Determine the (x, y) coordinate at the center of the cell enclosing the given text.  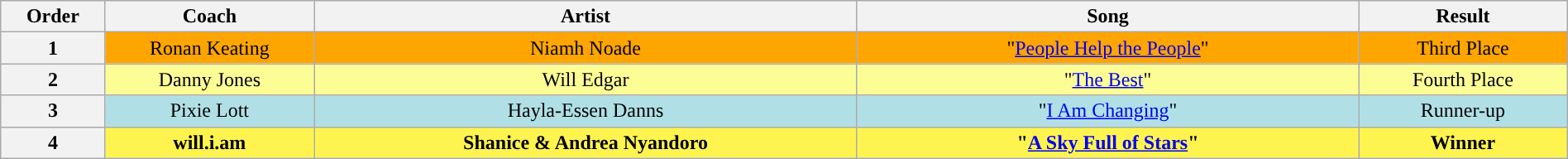
Third Place (1464, 48)
Danny Jones (210, 79)
Coach (210, 17)
Song (1107, 17)
"People Help the People" (1107, 48)
1 (53, 48)
Hayla-Essen Danns (586, 111)
Fourth Place (1464, 79)
3 (53, 111)
"A Sky Full of Stars" (1107, 142)
2 (53, 79)
"I Am Changing" (1107, 111)
Shanice & Andrea Nyandoro (586, 142)
Will Edgar (586, 79)
Pixie Lott (210, 111)
Ronan Keating (210, 48)
Result (1464, 17)
Order (53, 17)
Niamh Noade (586, 48)
"The Best" (1107, 79)
Artist (586, 17)
Runner-up (1464, 111)
will.i.am (210, 142)
Winner (1464, 142)
4 (53, 142)
